Return [x, y] of the center of cell containing provided text 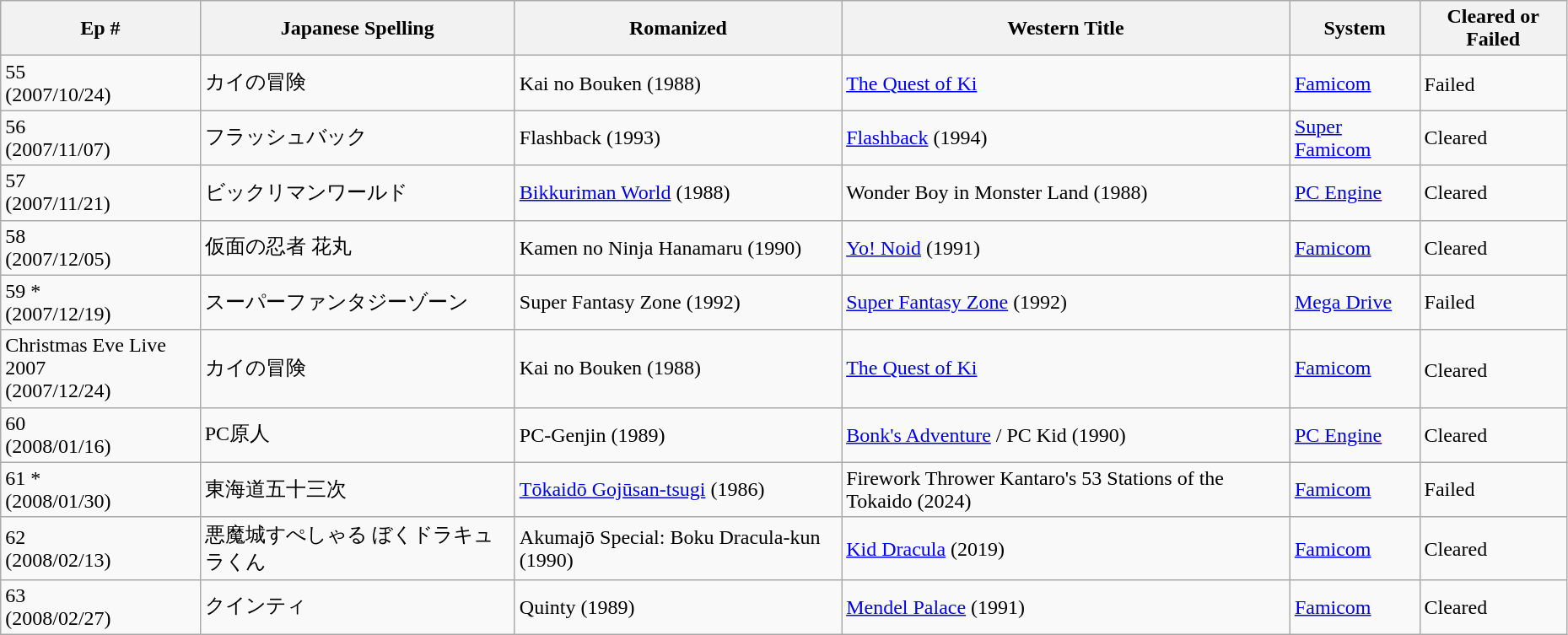
55(2007/10/24) [100, 83]
Kamen no Ninja Hanamaru (1990) [678, 248]
Flashback (1993) [678, 138]
59 *(2007/12/19) [100, 302]
仮面の忍者 花丸 [358, 248]
Western Title [1066, 29]
Yo! Noid (1991) [1066, 248]
ビックリマンワールド [358, 192]
フラッシュバック [358, 138]
57(2007/11/21) [100, 192]
System [1355, 29]
Quinty (1989) [678, 607]
Firework Thrower Kantaro's 53 Stations of the Tokaido (2024) [1066, 489]
PC原人 [358, 435]
63(2008/02/27) [100, 607]
Romanized [678, 29]
60(2008/01/16) [100, 435]
61 *(2008/01/30) [100, 489]
58(2007/12/05) [100, 248]
クインティ [358, 607]
62(2008/02/13) [100, 548]
Akumajō Special: Boku Dracula-kun (1990) [678, 548]
Ep # [100, 29]
56(2007/11/07) [100, 138]
Kid Dracula (2019) [1066, 548]
悪魔城すぺしゃる ぼくドラキュラくん [358, 548]
Flashback (1994) [1066, 138]
PC-Genjin (1989) [678, 435]
Japanese Spelling [358, 29]
Tōkaidō Gojūsan-tsugi (1986) [678, 489]
Cleared or Failed [1493, 29]
Bonk's Adventure / PC Kid (1990) [1066, 435]
Mendel Palace (1991) [1066, 607]
スーパーファンタジーゾーン [358, 302]
Wonder Boy in Monster Land (1988) [1066, 192]
Super Famicom [1355, 138]
Christmas Eve Live 2007(2007/12/24) [100, 369]
東海道五十三次 [358, 489]
Mega Drive [1355, 302]
Bikkuriman World (1988) [678, 192]
